Search for the cell housing the specified text and yield its (X, Y) center coordinate. 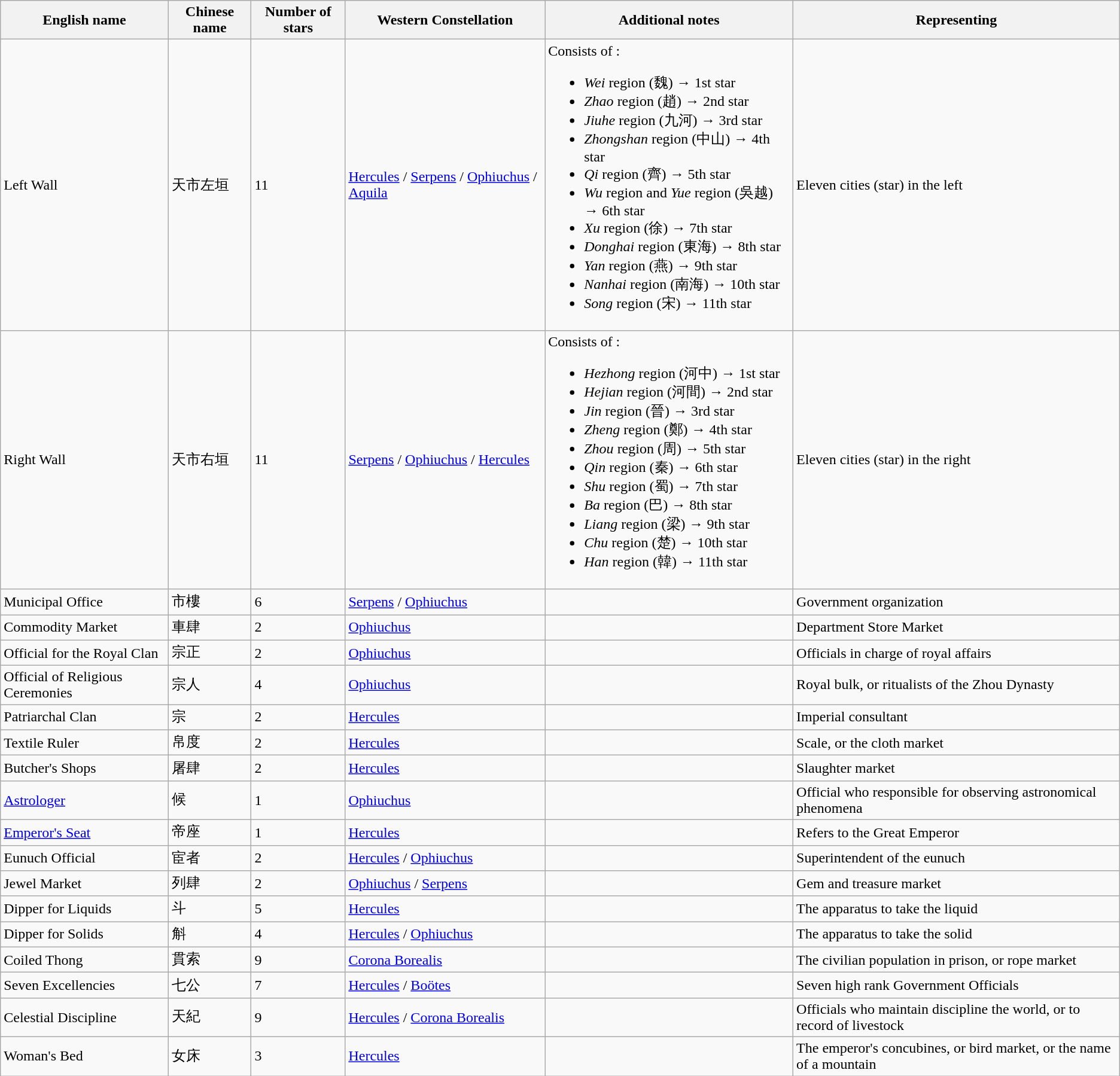
列肆 (209, 884)
The apparatus to take the solid (957, 934)
Eleven cities (star) in the left (957, 185)
Commodity Market (84, 628)
Emperor's Seat (84, 833)
English name (84, 20)
Municipal Office (84, 602)
Hercules / Corona Borealis (445, 1017)
屠肆 (209, 768)
Gem and treasure market (957, 884)
Officials who maintain discipline the world, or to record of livestock (957, 1017)
Seven high rank Government Officials (957, 986)
Official who responsible for observing astronomical phenomena (957, 800)
Right Wall (84, 459)
7 (298, 986)
女床 (209, 1056)
Representing (957, 20)
Eleven cities (star) in the right (957, 459)
Slaughter market (957, 768)
Woman's Bed (84, 1056)
The civilian population in prison, or rope market (957, 959)
Number of stars (298, 20)
Dipper for Solids (84, 934)
Government organization (957, 602)
The emperor's concubines, or bird market, or the name of a mountain (957, 1056)
Royal bulk, or ritualists of the Zhou Dynasty (957, 685)
帛度 (209, 743)
天市右垣 (209, 459)
Celestial Discipline (84, 1017)
Textile Ruler (84, 743)
Ophiuchus / Serpens (445, 884)
Jewel Market (84, 884)
Chinese name (209, 20)
Refers to the Great Emperor (957, 833)
宗正 (209, 653)
帝座 (209, 833)
3 (298, 1056)
Coiled Thong (84, 959)
宦者 (209, 858)
Additional notes (669, 20)
候 (209, 800)
Butcher's Shops (84, 768)
斛 (209, 934)
Officials in charge of royal affairs (957, 653)
The apparatus to take the liquid (957, 909)
Astrologer (84, 800)
Serpens / Ophiuchus (445, 602)
宗人 (209, 685)
Imperial consultant (957, 718)
Official of Religious Ceremonies (84, 685)
Hercules / Serpens / Ophiuchus / Aquila (445, 185)
天紀 (209, 1017)
Seven Excellencies (84, 986)
Department Store Market (957, 628)
貫索 (209, 959)
Scale, or the cloth market (957, 743)
斗 (209, 909)
Corona Borealis (445, 959)
5 (298, 909)
Serpens / Ophiuchus / Hercules (445, 459)
天市左垣 (209, 185)
Patriarchal Clan (84, 718)
市樓 (209, 602)
Superintendent of the eunuch (957, 858)
Hercules / Boötes (445, 986)
Dipper for Liquids (84, 909)
Official for the Royal Clan (84, 653)
6 (298, 602)
七公 (209, 986)
宗 (209, 718)
Western Constellation (445, 20)
Eunuch Official (84, 858)
車肆 (209, 628)
Left Wall (84, 185)
